Extract the [x, y] coordinate from the center of the cell holding the provided text.  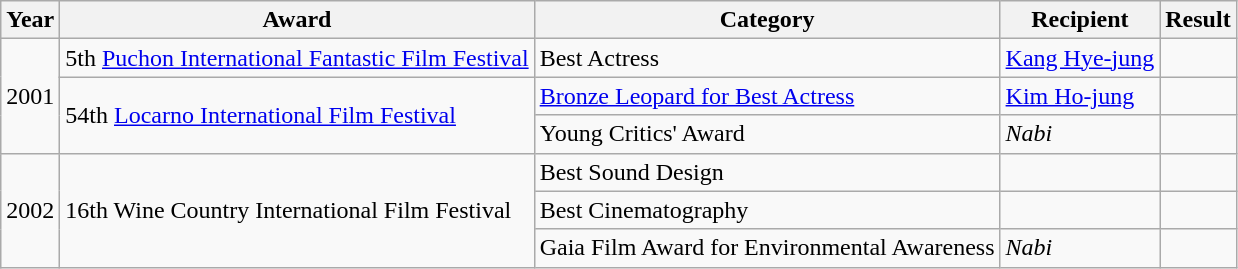
Best Sound Design [767, 172]
Year [30, 20]
Young Critics' Award [767, 134]
Category [767, 20]
5th Puchon International Fantastic Film Festival [297, 58]
2002 [30, 210]
Bronze Leopard for Best Actress [767, 96]
Kang Hye-jung [1080, 58]
Recipient [1080, 20]
54th Locarno International Film Festival [297, 115]
Best Cinematography [767, 210]
Kim Ho-jung [1080, 96]
Best Actress [767, 58]
Result [1198, 20]
Award [297, 20]
Gaia Film Award for Environmental Awareness [767, 248]
16th Wine Country International Film Festival [297, 210]
2001 [30, 96]
